Capture the cell that displays the provided text and extract its [X, Y] central coordinate. 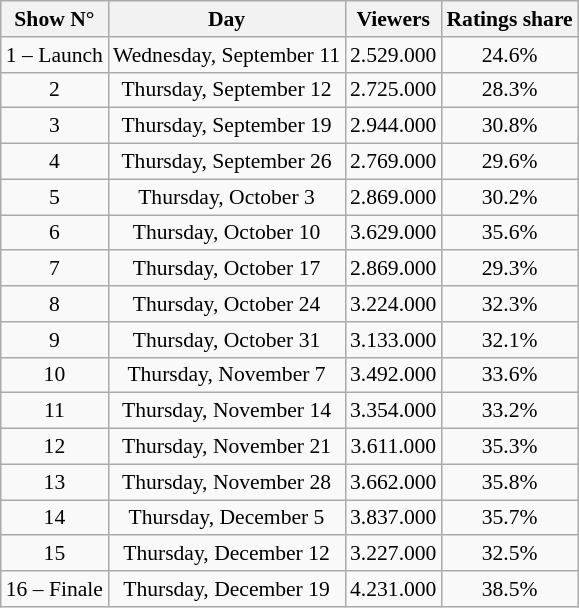
3.611.000 [393, 447]
Thursday, December 19 [226, 589]
35.7% [509, 518]
16 – Finale [54, 589]
Thursday, November 14 [226, 411]
2 [54, 90]
35.8% [509, 482]
Thursday, October 17 [226, 269]
3.224.000 [393, 304]
28.3% [509, 90]
Show N° [54, 19]
Wednesday, September 11 [226, 55]
33.6% [509, 375]
Thursday, November 7 [226, 375]
3 [54, 126]
Thursday, December 12 [226, 554]
2.529.000 [393, 55]
30.8% [509, 126]
13 [54, 482]
9 [54, 340]
5 [54, 197]
24.6% [509, 55]
2.769.000 [393, 162]
3.629.000 [393, 233]
Thursday, September 26 [226, 162]
Thursday, November 28 [226, 482]
4.231.000 [393, 589]
3.662.000 [393, 482]
12 [54, 447]
2.725.000 [393, 90]
7 [54, 269]
3.837.000 [393, 518]
38.5% [509, 589]
3.492.000 [393, 375]
Day [226, 19]
32.1% [509, 340]
Thursday, November 21 [226, 447]
11 [54, 411]
Thursday, October 3 [226, 197]
Thursday, December 5 [226, 518]
3.227.000 [393, 554]
2.944.000 [393, 126]
35.3% [509, 447]
4 [54, 162]
6 [54, 233]
10 [54, 375]
29.3% [509, 269]
Thursday, October 24 [226, 304]
32.5% [509, 554]
Thursday, October 31 [226, 340]
35.6% [509, 233]
32.3% [509, 304]
1 – Launch [54, 55]
3.354.000 [393, 411]
8 [54, 304]
Ratings share [509, 19]
Thursday, September 12 [226, 90]
Thursday, September 19 [226, 126]
3.133.000 [393, 340]
Viewers [393, 19]
30.2% [509, 197]
Thursday, October 10 [226, 233]
33.2% [509, 411]
14 [54, 518]
15 [54, 554]
29.6% [509, 162]
